Pinpoint the cell where the given text exists, returning its (X, Y) midpoint coordinate. 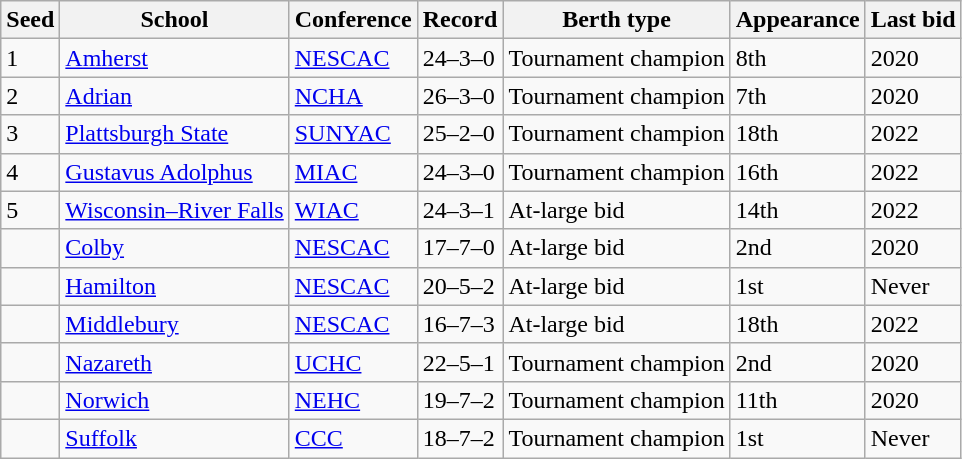
SUNYAC (353, 134)
2 (30, 96)
NCHA (353, 96)
Middlebury (174, 324)
CCC (353, 438)
16–7–3 (460, 324)
7th (798, 96)
NEHC (353, 400)
MIAC (353, 172)
26–3–0 (460, 96)
24–3–1 (460, 210)
WIAC (353, 210)
UCHC (353, 362)
School (174, 20)
5 (30, 210)
18–7–2 (460, 438)
Wisconsin–River Falls (174, 210)
17–7–0 (460, 248)
Hamilton (174, 286)
Record (460, 20)
22–5–1 (460, 362)
Plattsburgh State (174, 134)
19–7–2 (460, 400)
Norwich (174, 400)
Nazareth (174, 362)
25–2–0 (460, 134)
Appearance (798, 20)
4 (30, 172)
Seed (30, 20)
Last bid (913, 20)
8th (798, 58)
Gustavus Adolphus (174, 172)
11th (798, 400)
20–5–2 (460, 286)
Colby (174, 248)
16th (798, 172)
14th (798, 210)
Adrian (174, 96)
Suffolk (174, 438)
Conference (353, 20)
3 (30, 134)
Berth type (616, 20)
1 (30, 58)
Amherst (174, 58)
